Find where the given text appears and provide that cell's center as (x, y) coordinate. 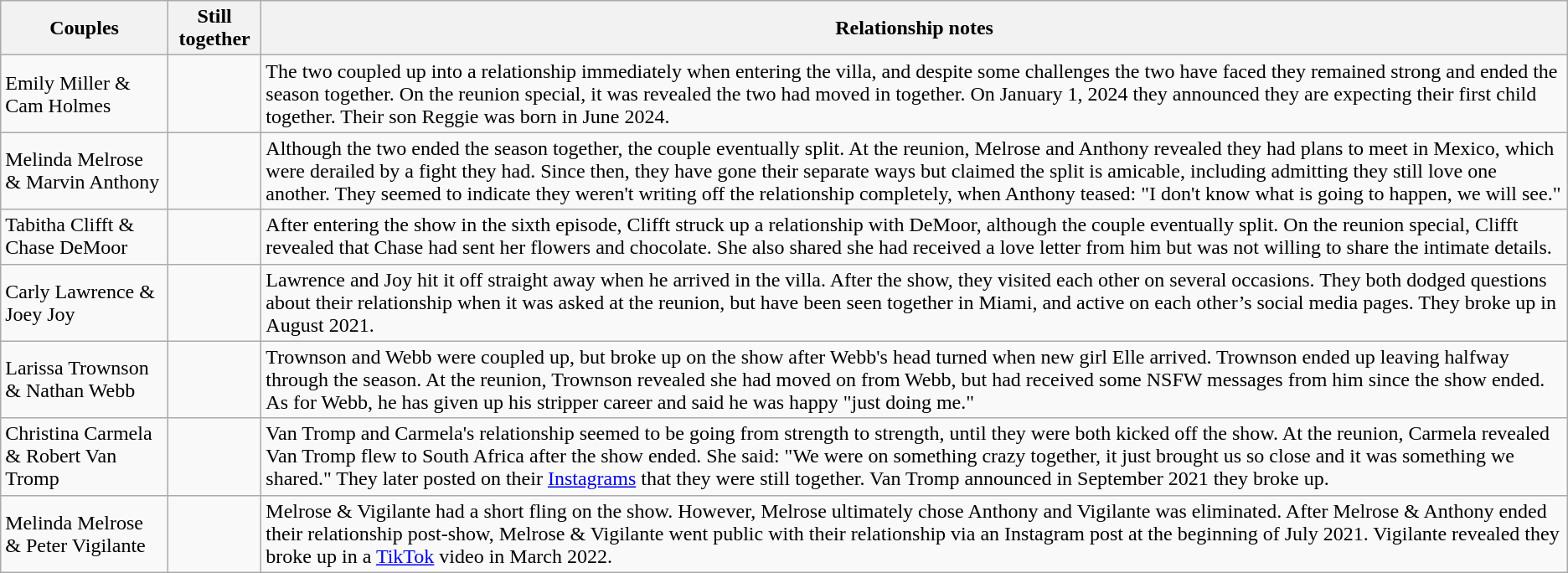
Larissa Trownson & Nathan Webb (85, 379)
Emily Miller & Cam Holmes (85, 94)
Carly Lawrence & Joey Joy (85, 302)
Relationship notes (915, 28)
Couples (85, 28)
Still together (214, 28)
Tabitha Clifft & Chase DeMoor (85, 236)
Christina Carmela & Robert Van Tromp (85, 457)
Melinda Melrose & Peter Vigilante (85, 534)
Melinda Melrose & Marvin Anthony (85, 171)
